Detect which cell encompasses the target text, then output its (x, y) center coordinate. 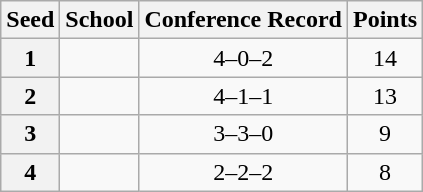
Conference Record (244, 20)
9 (384, 134)
3 (30, 134)
2 (30, 96)
School (100, 20)
14 (384, 58)
Seed (30, 20)
3–3–0 (244, 134)
4–0–2 (244, 58)
13 (384, 96)
4–1–1 (244, 96)
1 (30, 58)
2–2–2 (244, 172)
4 (30, 172)
8 (384, 172)
Points (384, 20)
